Scan for the cell matching the given text and deliver its (x, y) coordinate at center. 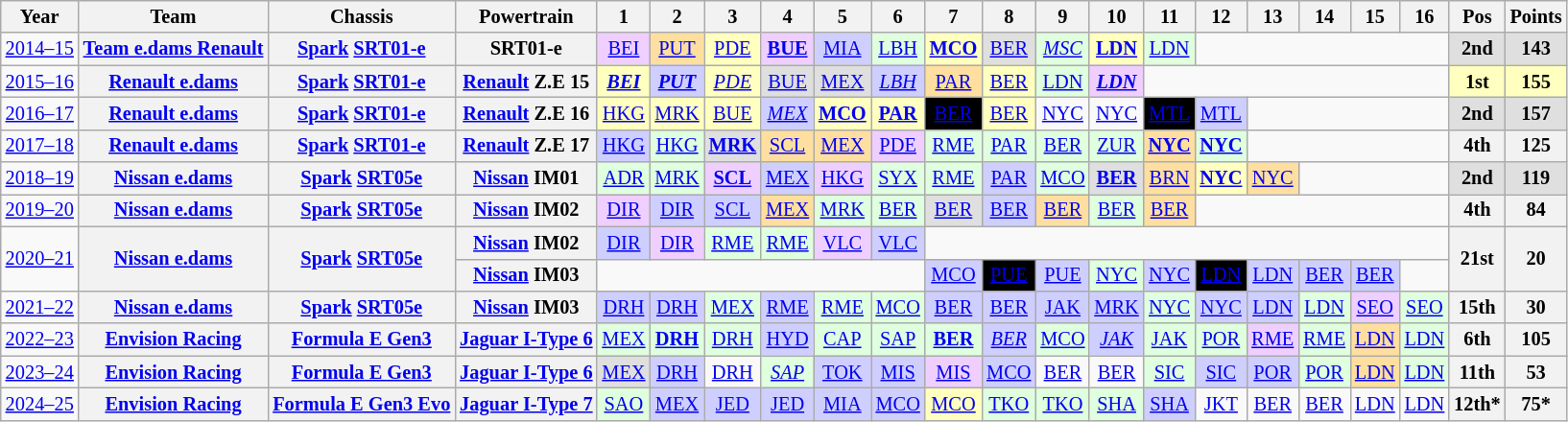
4 (787, 16)
12th* (1477, 404)
157 (1536, 113)
125 (1536, 146)
HYD (787, 340)
84 (1536, 210)
MSC (1062, 49)
2020–21 (40, 259)
TOK (843, 372)
105 (1536, 340)
Formula E Gen3 Evo (361, 404)
155 (1536, 82)
21st (1477, 259)
ADR (624, 178)
11th (1477, 372)
2022–23 (40, 340)
Team e.dams Renault (174, 49)
10 (1116, 16)
15 (1375, 16)
11 (1170, 16)
Renault Z.E 15 (526, 82)
SYX (898, 178)
Renault Z.E 17 (526, 146)
5 (843, 16)
14 (1324, 16)
JKT (1221, 404)
CAP (843, 340)
75* (1536, 404)
1st (1477, 82)
1 (624, 16)
2019–20 (40, 210)
Renault Z.E 16 (526, 113)
Powertrain (526, 16)
SRT01-e (526, 49)
6 (898, 16)
2021–22 (40, 307)
2024–25 (40, 404)
143 (1536, 49)
Year (40, 16)
2016–17 (40, 113)
ZUR (1116, 146)
2014–15 (40, 49)
Pos (1477, 16)
8 (1009, 16)
Team (174, 16)
30 (1536, 307)
2023–24 (40, 372)
2015–16 (40, 82)
2017–18 (40, 146)
2018–19 (40, 178)
Chassis (361, 16)
2 (677, 16)
6th (1477, 340)
BRN (1170, 178)
16 (1425, 16)
Nissan IM01 (526, 178)
9 (1062, 16)
15th (1477, 307)
3 (733, 16)
12 (1221, 16)
Jaguar I-Type 7 (526, 404)
7 (954, 16)
53 (1536, 372)
20 (1536, 259)
13 (1272, 16)
SAO (624, 404)
119 (1536, 178)
Points (1536, 16)
